Search for the cell housing the specified text and yield its (X, Y) center coordinate. 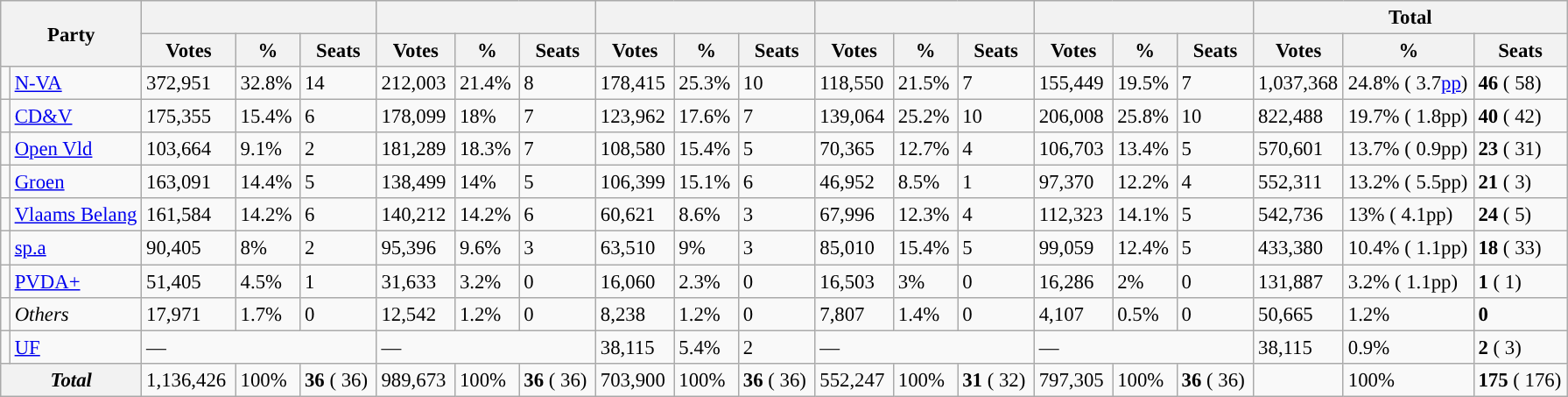
112,323 (1073, 215)
3.2% ( 1.1pp) (1408, 281)
106,399 (636, 182)
8 (557, 83)
19.7% ( 1.8pp) (1408, 117)
155,449 (1073, 83)
1 ( 1) (1520, 281)
2% (1145, 281)
3.2% (487, 281)
12.4% (1145, 248)
178,099 (416, 117)
14% (487, 182)
70,365 (854, 149)
15.1% (706, 182)
18% (487, 117)
63,510 (636, 248)
12,542 (416, 314)
989,673 (416, 379)
21.5% (925, 83)
17.6% (706, 117)
40 ( 42) (1520, 117)
703,900 (636, 379)
4.5% (268, 281)
175 ( 176) (1520, 379)
Groen (75, 182)
14.4% (268, 182)
46 ( 58) (1520, 83)
9.6% (487, 248)
Party (72, 33)
2.3% (706, 281)
90,405 (189, 248)
5.4% (706, 347)
1.4% (925, 314)
13.4% (1145, 149)
17,971 (189, 314)
131,887 (1299, 281)
140,212 (416, 215)
0.9% (1408, 347)
139,064 (854, 117)
552,247 (854, 379)
24.8% ( 3.7pp) (1408, 83)
60,621 (636, 215)
1,037,368 (1299, 83)
163,091 (189, 182)
sp.a (75, 248)
97,370 (1073, 182)
206,008 (1073, 117)
19.5% (1145, 83)
822,488 (1299, 117)
51,405 (189, 281)
16,503 (854, 281)
12.7% (925, 149)
12.3% (925, 215)
Others (75, 314)
8.5% (925, 182)
108,580 (636, 149)
16,286 (1073, 281)
25.3% (706, 83)
10.4% ( 1.1pp) (1408, 248)
103,664 (189, 149)
18.3% (487, 149)
181,289 (416, 149)
46,952 (854, 182)
PVDA+ (75, 281)
Vlaams Belang (75, 215)
212,003 (416, 83)
N-VA (75, 83)
Open Vld (75, 149)
24 ( 5) (1520, 215)
175,355 (189, 117)
85,010 (854, 248)
32.8% (268, 83)
2 ( 3) (1520, 347)
21.4% (487, 83)
8.6% (706, 215)
CD&V (75, 117)
8,238 (636, 314)
99,059 (1073, 248)
161,584 (189, 215)
372,951 (189, 83)
9% (706, 248)
UF (75, 347)
3% (925, 281)
25.8% (1145, 117)
31 ( 32) (996, 379)
21 ( 3) (1520, 182)
31,633 (416, 281)
7,807 (854, 314)
138,499 (416, 182)
118,550 (854, 83)
4,107 (1073, 314)
797,305 (1073, 379)
50,665 (1299, 314)
1,136,426 (189, 379)
18 ( 33) (1520, 248)
13.7% ( 0.9pp) (1408, 149)
67,996 (854, 215)
0.5% (1145, 314)
552,311 (1299, 182)
14 (338, 83)
13.2% ( 5.5pp) (1408, 182)
106,703 (1073, 149)
433,380 (1299, 248)
570,601 (1299, 149)
13% ( 4.1pp) (1408, 215)
16,060 (636, 281)
14.1% (1145, 215)
178,415 (636, 83)
95,396 (416, 248)
25.2% (925, 117)
123,962 (636, 117)
1.7% (268, 314)
542,736 (1299, 215)
12.2% (1145, 182)
9.1% (268, 149)
8% (268, 248)
23 ( 31) (1520, 149)
